Locate the cell with the specified text and output its [X, Y] center coordinate. 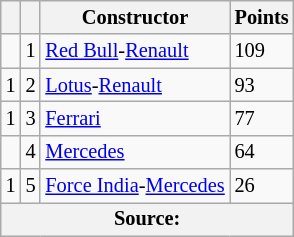
Constructor [134, 17]
77 [262, 118]
Points [262, 17]
5 [31, 186]
2 [31, 85]
109 [262, 51]
Red Bull-Renault [134, 51]
Lotus-Renault [134, 85]
3 [31, 118]
64 [262, 152]
93 [262, 85]
4 [31, 152]
Source: [148, 219]
Ferrari [134, 118]
Mercedes [134, 152]
Force India-Mercedes [134, 186]
26 [262, 186]
